Extract the (X, Y) coordinate from the center of the cell holding the provided text.  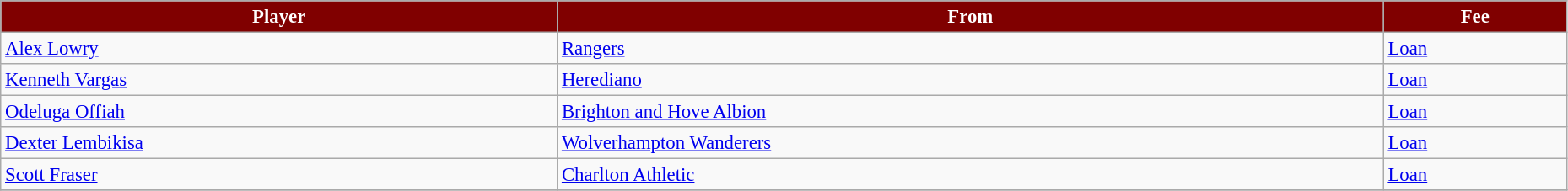
Herediano (970, 80)
Scott Fraser (279, 175)
Wolverhampton Wanderers (970, 143)
From (970, 17)
Fee (1474, 17)
Charlton Athletic (970, 175)
Player (279, 17)
Brighton and Hove Albion (970, 112)
Kenneth Vargas (279, 80)
Odeluga Offiah (279, 112)
Rangers (970, 49)
Dexter Lembikisa (279, 143)
Alex Lowry (279, 49)
